Return the [X, Y] coordinate for the center point of the cell that contains the specified text.  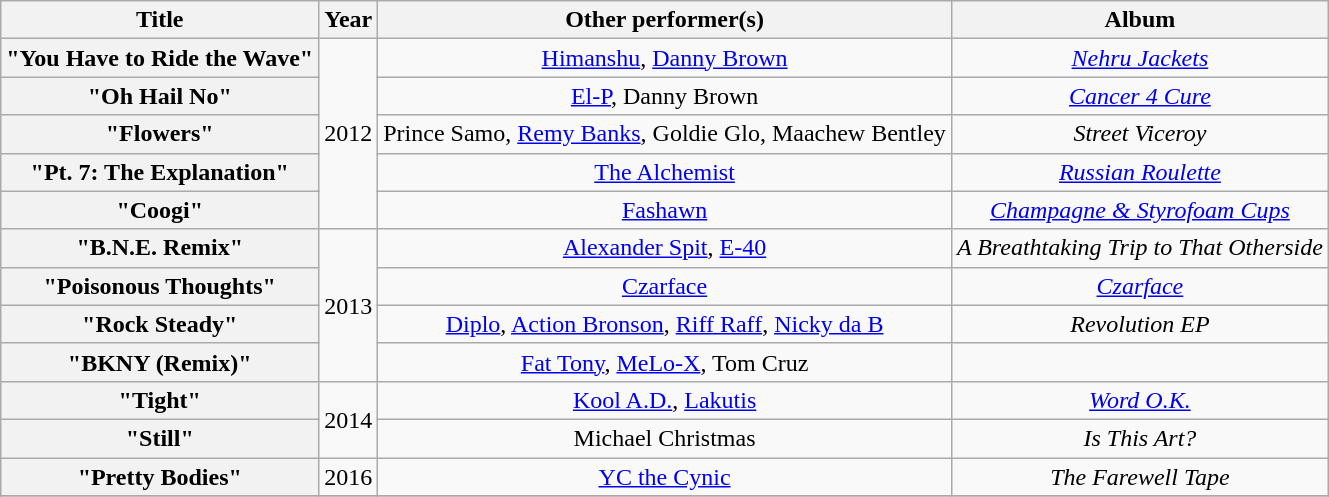
Michael Christmas [665, 438]
Diplo, Action Bronson, Riff Raff, Nicky da B [665, 324]
Year [348, 20]
"BKNY (Remix)" [160, 362]
The Alchemist [665, 172]
"Rock Steady" [160, 324]
"Pt. 7: The Explanation" [160, 172]
Kool A.D., Lakutis [665, 400]
"Tight" [160, 400]
"B.N.E. Remix" [160, 248]
Cancer 4 Cure [1140, 96]
Champagne & Styrofoam Cups [1140, 210]
Fashawn [665, 210]
"Poisonous Thoughts" [160, 286]
Street Viceroy [1140, 134]
YC the Cynic [665, 477]
The Farewell Tape [1140, 477]
Russian Roulette [1140, 172]
2012 [348, 134]
2014 [348, 419]
Other performer(s) [665, 20]
"Flowers" [160, 134]
"Oh Hail No" [160, 96]
2016 [348, 477]
El-P, Danny Brown [665, 96]
Is This Art? [1140, 438]
"Still" [160, 438]
"Pretty Bodies" [160, 477]
Prince Samo, Remy Banks, Goldie Glo, Maachew Bentley [665, 134]
Himanshu, Danny Brown [665, 58]
Word O.K. [1140, 400]
Album [1140, 20]
Nehru Jackets [1140, 58]
Revolution EP [1140, 324]
Title [160, 20]
"You Have to Ride the Wave" [160, 58]
2013 [348, 305]
Fat Tony, MeLo-X, Tom Cruz [665, 362]
Alexander Spit, E-40 [665, 248]
A Breathtaking Trip to That Otherside [1140, 248]
"Coogi" [160, 210]
